Determine the (X, Y) coordinate at the center of the cell enclosing the given text.  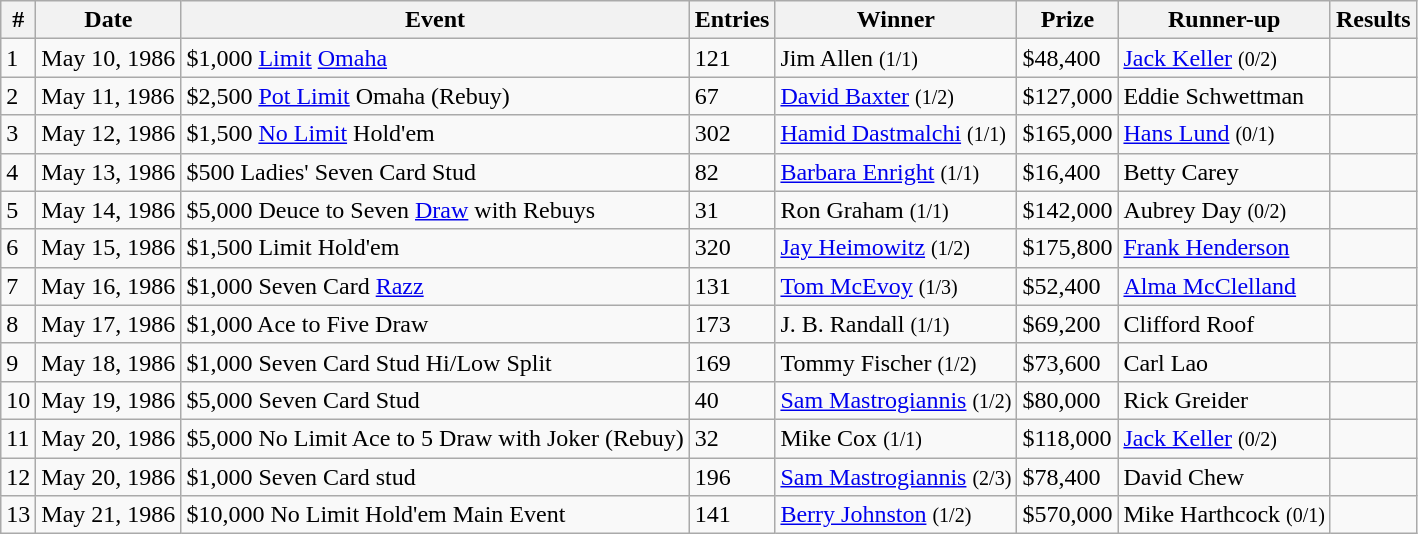
Winner (896, 20)
$1,000 Limit Omaha (435, 58)
40 (732, 400)
Hamid Dastmalchi (1/1) (896, 134)
131 (732, 286)
Carl Lao (1224, 362)
302 (732, 134)
Results (1373, 20)
$5,000 No Limit Ace to 5 Draw with Joker (Rebuy) (435, 438)
Ron Graham (1/1) (896, 210)
Betty Carey (1224, 172)
May 18, 1986 (108, 362)
$80,000 (1068, 400)
$1,000 Ace to Five Draw (435, 324)
11 (18, 438)
32 (732, 438)
Jim Allen (1/1) (896, 58)
$16,400 (1068, 172)
Mike Harthcock (0/1) (1224, 515)
196 (732, 477)
Mike Cox (1/1) (896, 438)
6 (18, 248)
$127,000 (1068, 96)
2 (18, 96)
David Chew (1224, 477)
May 11, 1986 (108, 96)
May 10, 1986 (108, 58)
May 12, 1986 (108, 134)
May 21, 1986 (108, 515)
$48,400 (1068, 58)
Tommy Fischer (1/2) (896, 362)
$1,500 Limit Hold'em (435, 248)
Clifford Roof (1224, 324)
31 (732, 210)
5 (18, 210)
Runner-up (1224, 20)
$1,000 Seven Card Razz (435, 286)
Jay Heimowitz (1/2) (896, 248)
Frank Henderson (1224, 248)
May 16, 1986 (108, 286)
May 14, 1986 (108, 210)
$165,000 (1068, 134)
3 (18, 134)
320 (732, 248)
Sam Mastrogiannis (2/3) (896, 477)
$73,600 (1068, 362)
Event (435, 20)
Aubrey Day (0/2) (1224, 210)
1 (18, 58)
173 (732, 324)
Alma McClelland (1224, 286)
10 (18, 400)
$175,800 (1068, 248)
82 (732, 172)
Berry Johnston (1/2) (896, 515)
$10,000 No Limit Hold'em Main Event (435, 515)
$1,500 No Limit Hold'em (435, 134)
8 (18, 324)
13 (18, 515)
141 (732, 515)
Prize (1068, 20)
12 (18, 477)
$69,200 (1068, 324)
67 (732, 96)
121 (732, 58)
Hans Lund (0/1) (1224, 134)
7 (18, 286)
$142,000 (1068, 210)
169 (732, 362)
May 19, 1986 (108, 400)
$78,400 (1068, 477)
Date (108, 20)
$5,000 Seven Card Stud (435, 400)
Sam Mastrogiannis (1/2) (896, 400)
# (18, 20)
$118,000 (1068, 438)
Tom McEvoy (1/3) (896, 286)
Eddie Schwettman (1224, 96)
$570,000 (1068, 515)
$500 Ladies' Seven Card Stud (435, 172)
4 (18, 172)
David Baxter (1/2) (896, 96)
$52,400 (1068, 286)
May 15, 1986 (108, 248)
Barbara Enright (1/1) (896, 172)
Rick Greider (1224, 400)
May 17, 1986 (108, 324)
$5,000 Deuce to Seven Draw with Rebuys (435, 210)
$1,000 Seven Card stud (435, 477)
$2,500 Pot Limit Omaha (Rebuy) (435, 96)
9 (18, 362)
May 13, 1986 (108, 172)
$1,000 Seven Card Stud Hi/Low Split (435, 362)
Entries (732, 20)
J. B. Randall (1/1) (896, 324)
